Output the [x, y] coordinate of the center of the cell containing the given text.  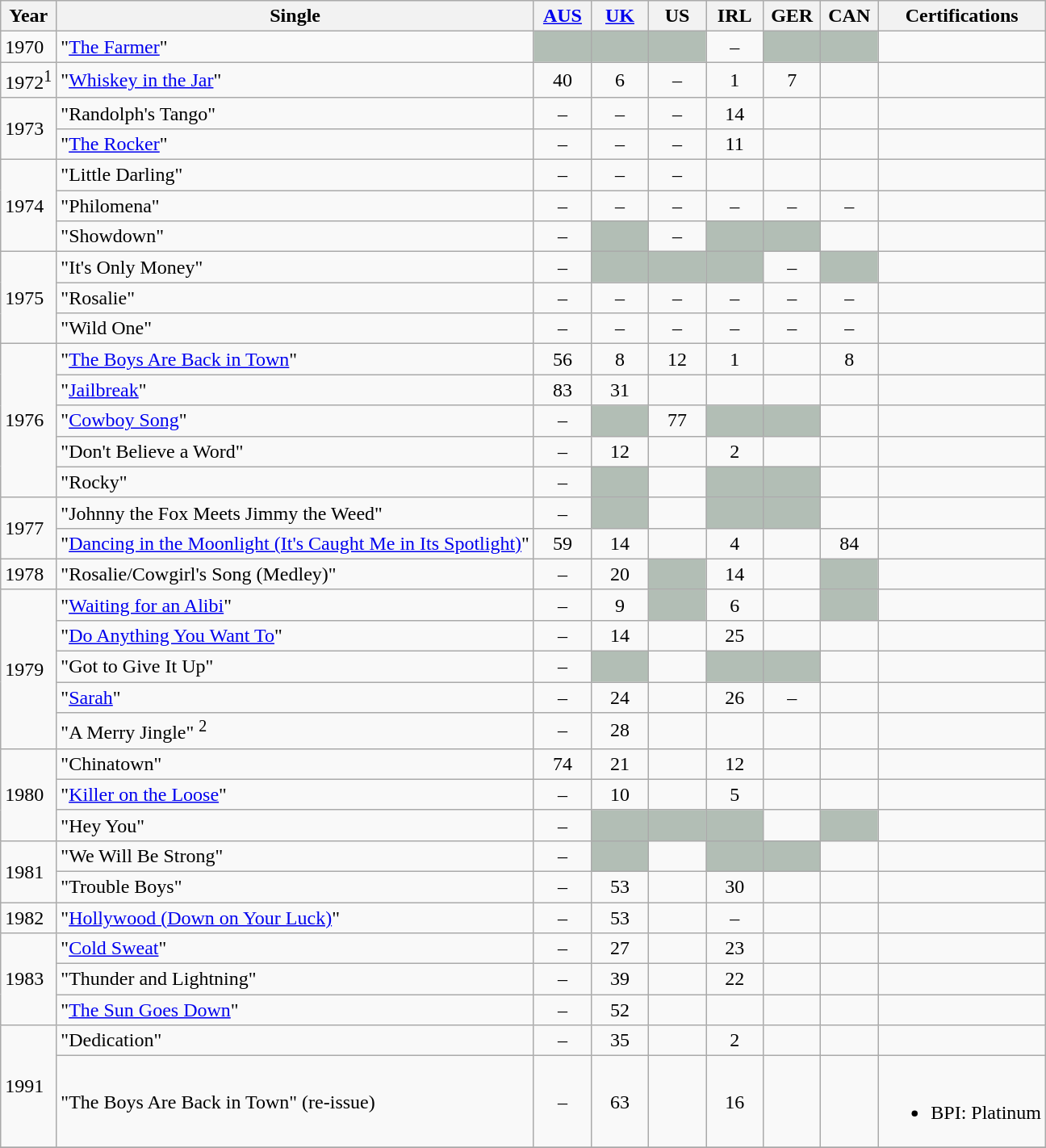
"Hollywood (Down on Your Luck)" [295, 918]
1978 [29, 574]
"Killer on the Loose" [295, 794]
25 [734, 635]
"The Boys Are Back in Town" (re-issue) [295, 1101]
"Cowboy Song" [295, 421]
"Randolph's Tango" [295, 113]
1983 [29, 979]
52 [620, 1010]
"Trouble Boys" [295, 886]
1974 [29, 206]
"Philomena" [295, 206]
"Showdown" [295, 237]
"Rosalie" [295, 298]
Single [295, 16]
UK [620, 16]
"Little Darling" [295, 175]
"The Farmer" [295, 47]
"Rocky" [295, 482]
11 [734, 144]
22 [734, 979]
"We Will Be Strong" [295, 856]
"Jailbreak" [295, 390]
74 [562, 764]
CAN [849, 16]
"The Rocker" [295, 144]
84 [849, 543]
"Rosalie/Cowgirl's Song (Medley)" [295, 574]
4 [734, 543]
20 [620, 574]
10 [620, 794]
1977 [29, 528]
1981 [29, 871]
"It's Only Money" [295, 267]
"Do Anything You Want To" [295, 635]
83 [562, 390]
1973 [29, 128]
US [678, 16]
"Johnny the Fox Meets Jimmy the Weed" [295, 513]
31 [620, 390]
BPI: Platinum [962, 1101]
"The Boys Are Back in Town" [295, 359]
63 [620, 1101]
"Hey You" [295, 825]
56 [562, 359]
1991 [29, 1087]
"Cold Sweat" [295, 949]
"Waiting for an Alibi" [295, 605]
16 [734, 1101]
39 [620, 979]
"Got to Give It Up" [295, 667]
"Don't Believe a Word" [295, 451]
"The Sun Goes Down" [295, 1010]
"Thunder and Lightning" [295, 979]
1970 [29, 47]
"Chinatown" [295, 764]
"Dancing in the Moonlight (It's Caught Me in Its Spotlight)" [295, 543]
1982 [29, 918]
40 [562, 81]
"A Merry Jingle" 2 [295, 731]
"Wild One" [295, 329]
5 [734, 794]
Year [29, 16]
"Sarah" [295, 698]
AUS [562, 16]
30 [734, 886]
35 [620, 1041]
27 [620, 949]
IRL [734, 16]
7 [793, 81]
"Whiskey in the Jar" [295, 81]
59 [562, 543]
1976 [29, 421]
21 [620, 764]
26 [734, 698]
77 [678, 421]
"Dedication" [295, 1041]
24 [620, 698]
9 [620, 605]
23 [734, 949]
1979 [29, 668]
Certifications [962, 16]
19721 [29, 81]
1980 [29, 794]
GER [793, 16]
28 [620, 731]
1975 [29, 298]
